Detect which cell encompasses the target text, then output its (x, y) center coordinate. 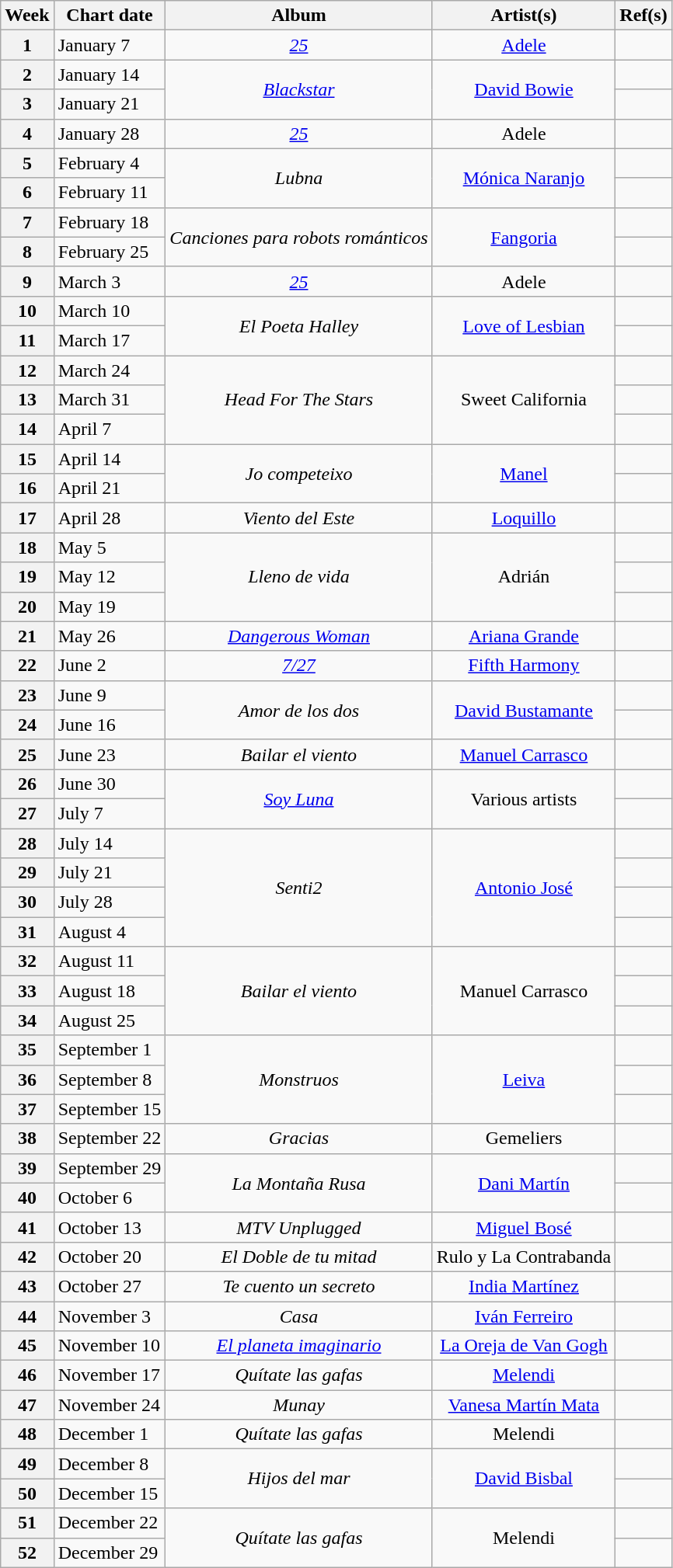
47 (27, 1405)
Amor de los dos (298, 710)
2 (27, 75)
32 (27, 961)
35 (27, 1050)
Gracias (298, 1139)
44 (27, 1316)
Soy Luna (298, 798)
July 21 (110, 873)
18 (27, 548)
October 27 (110, 1286)
March 31 (110, 400)
March 10 (110, 311)
29 (27, 873)
Lubna (298, 178)
February 25 (110, 252)
Various artists (524, 798)
Canciones para robots románticos (298, 237)
October 6 (110, 1198)
23 (27, 695)
El Poeta Halley (298, 325)
Viento del Este (298, 518)
40 (27, 1198)
January 21 (110, 104)
November 10 (110, 1346)
Ariana Grande (524, 636)
January 28 (110, 134)
30 (27, 902)
33 (27, 991)
April 7 (110, 429)
36 (27, 1080)
7 (27, 222)
April 14 (110, 459)
David Bisbal (524, 1479)
July 14 (110, 843)
51 (27, 1523)
August 18 (110, 991)
July 28 (110, 902)
Blackstar (298, 89)
April 28 (110, 518)
19 (27, 577)
14 (27, 429)
October 20 (110, 1257)
January 7 (110, 45)
February 4 (110, 163)
Sweet California (524, 400)
3 (27, 104)
Antonio José (524, 887)
May 12 (110, 577)
Mónica Naranjo (524, 178)
37 (27, 1109)
9 (27, 281)
El planeta imaginario (298, 1346)
August 11 (110, 961)
Iván Ferreiro (524, 1316)
Chart date (110, 16)
Love of Lesbian (524, 325)
17 (27, 518)
September 22 (110, 1139)
46 (27, 1375)
March 17 (110, 340)
6 (27, 193)
June 9 (110, 695)
February 18 (110, 222)
20 (27, 607)
Manel (524, 474)
Adrián (524, 577)
1 (27, 45)
December 1 (110, 1434)
13 (27, 400)
Vanesa Martín Mata (524, 1405)
Week (27, 16)
December 15 (110, 1493)
Rulo y La Contrabanda (524, 1257)
India Martínez (524, 1286)
Te cuento un secreto (298, 1286)
La Montaña Rusa (298, 1183)
Miguel Bosé (524, 1227)
May 5 (110, 548)
31 (27, 932)
David Bowie (524, 89)
42 (27, 1257)
8 (27, 252)
10 (27, 311)
Artist(s) (524, 16)
Dangerous Woman (298, 636)
October 13 (110, 1227)
34 (27, 1020)
July 7 (110, 813)
50 (27, 1493)
January 14 (110, 75)
MTV Unplugged (298, 1227)
June 23 (110, 754)
December 29 (110, 1552)
Dani Martín (524, 1183)
David Bustamante (524, 710)
Fangoria (524, 237)
11 (27, 340)
December 8 (110, 1464)
5 (27, 163)
4 (27, 134)
Munay (298, 1405)
24 (27, 725)
Casa (298, 1316)
49 (27, 1464)
52 (27, 1552)
April 21 (110, 488)
12 (27, 370)
28 (27, 843)
November 24 (110, 1405)
26 (27, 784)
16 (27, 488)
September 15 (110, 1109)
November 3 (110, 1316)
December 22 (110, 1523)
Hijos del mar (298, 1479)
Album (298, 16)
21 (27, 636)
Loquillo (524, 518)
Fifth Harmony (524, 666)
15 (27, 459)
22 (27, 666)
Monstruos (298, 1080)
June 2 (110, 666)
41 (27, 1227)
September 1 (110, 1050)
September 8 (110, 1080)
El Doble de tu mitad (298, 1257)
45 (27, 1346)
Leiva (524, 1080)
39 (27, 1168)
Senti2 (298, 887)
August 25 (110, 1020)
May 19 (110, 607)
Jo competeixo (298, 474)
La Oreja de Van Gogh (524, 1346)
May 26 (110, 636)
June 30 (110, 784)
38 (27, 1139)
June 16 (110, 725)
43 (27, 1286)
48 (27, 1434)
March 3 (110, 281)
March 24 (110, 370)
Lleno de vida (298, 577)
September 29 (110, 1168)
November 17 (110, 1375)
August 4 (110, 932)
Ref(s) (643, 16)
27 (27, 813)
Head For The Stars (298, 400)
7/27 (298, 666)
Gemeliers (524, 1139)
February 11 (110, 193)
